Locate the cell with the specified text and output its (x, y) center coordinate. 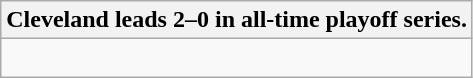
Cleveland leads 2–0 in all-time playoff series. (237, 20)
